Provide the [X, Y] coordinate of the cell's center where the given text is located.  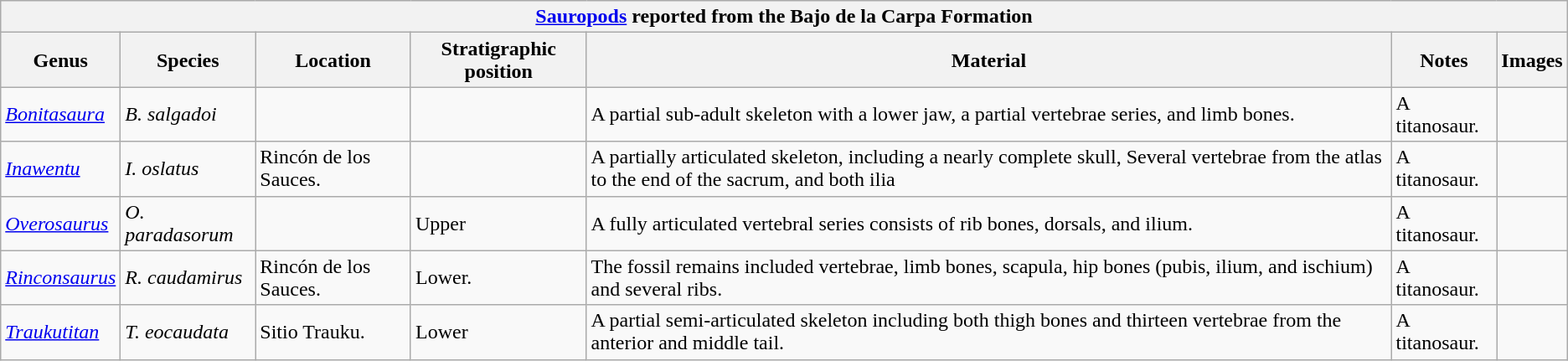
Images [1532, 60]
A partial semi-articulated skeleton including both thigh bones and thirteen vertebrae from the anterior and middle tail. [988, 332]
The fossil remains included vertebrae, limb bones, scapula, hip bones (pubis, ilium, and ischium) and several ribs. [988, 278]
Genus [60, 60]
Sitio Trauku. [333, 332]
Location [333, 60]
Stratigraphic position [498, 60]
Upper [498, 223]
Inawentu [60, 169]
Species [188, 60]
Overosaurus [60, 223]
R. caudamirus [188, 278]
Lower. [498, 278]
Lower [498, 332]
Material [988, 60]
I. oslatus [188, 169]
Notes [1444, 60]
Rinconsaurus [60, 278]
A partial sub-adult skeleton with a lower jaw, a partial vertebrae series, and limb bones. [988, 114]
A fully articulated vertebral series consists of rib bones, dorsals, and ilium. [988, 223]
Sauropods reported from the Bajo de la Carpa Formation [784, 17]
T. eocaudata [188, 332]
Bonitasaura [60, 114]
A partially articulated skeleton, including a nearly complete skull, Several vertebrae from the atlas to the end of the sacrum, and both ilia [988, 169]
O. paradasorum [188, 223]
B. salgadoi [188, 114]
Traukutitan [60, 332]
